Search for the cell housing the specified text and yield its (X, Y) center coordinate. 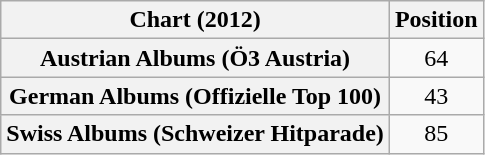
43 (436, 96)
Austrian Albums (Ö3 Austria) (196, 58)
64 (436, 58)
Chart (2012) (196, 20)
German Albums (Offizielle Top 100) (196, 96)
85 (436, 134)
Position (436, 20)
Swiss Albums (Schweizer Hitparade) (196, 134)
